Identify which cell holds the provided text, then report its [X, Y] central coordinate. 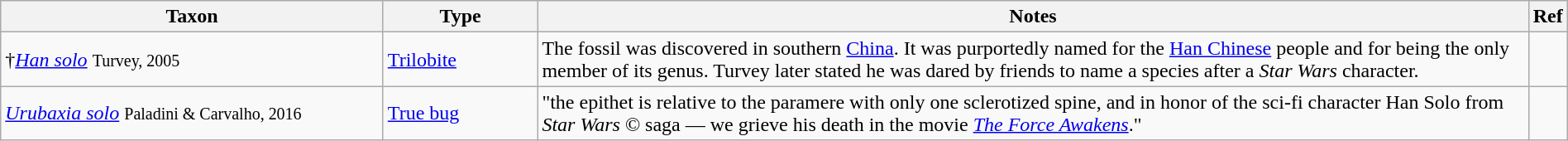
Urubaxia solo Paladini & Carvalho, 2016 [192, 113]
Taxon [192, 17]
Trilobite [460, 60]
†Han solo Turvey, 2005 [192, 60]
Ref [1548, 17]
Notes [1033, 17]
True bug [460, 113]
Type [460, 17]
